Identify which cell holds the provided text, then report its [x, y] central coordinate. 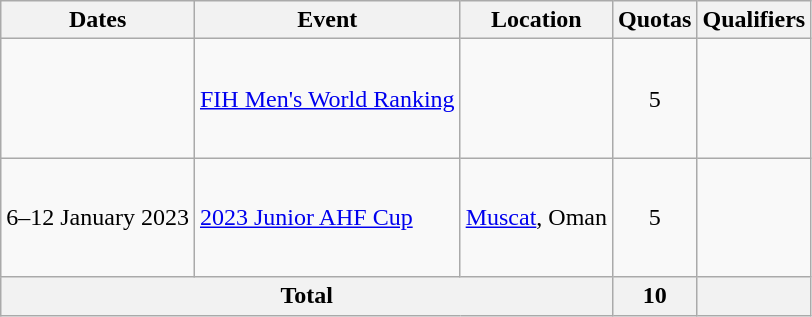
Dates [98, 20]
Muscat, Oman [536, 218]
Qualifiers [754, 20]
2023 Junior AHF Cup [327, 218]
10 [655, 296]
Event [327, 20]
FIH Men's World Ranking [327, 98]
Location [536, 20]
Quotas [655, 20]
6–12 January 2023 [98, 218]
Total [307, 296]
